Capture the cell that displays the provided text and extract its [X, Y] central coordinate. 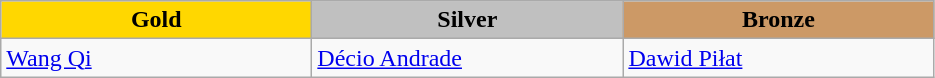
Bronze [778, 20]
Wang Qi [156, 58]
Décio Andrade [468, 58]
Dawid Piłat [778, 58]
Silver [468, 20]
Gold [156, 20]
